Capture the cell that displays the provided text and extract its (x, y) central coordinate. 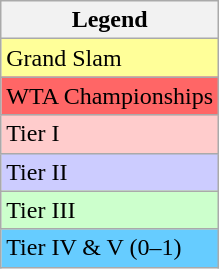
Legend (110, 20)
Tier IV & V (0–1) (110, 248)
Grand Slam (110, 58)
WTA Championships (110, 96)
Tier II (110, 172)
Tier III (110, 210)
Tier I (110, 134)
